Identify which cell holds the provided text, then report its (X, Y) central coordinate. 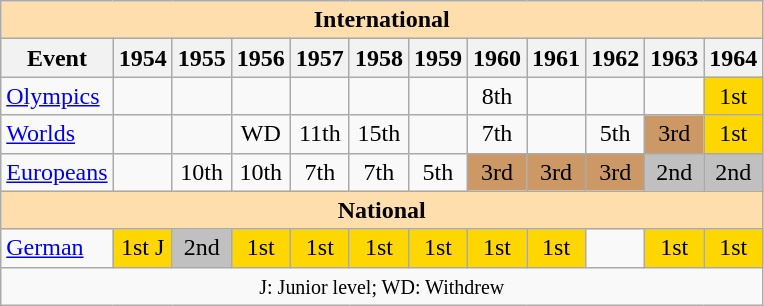
International (382, 20)
1959 (438, 58)
11th (320, 134)
15th (378, 134)
Olympics (57, 96)
German (57, 248)
1964 (734, 58)
National (382, 210)
1956 (260, 58)
8th (496, 96)
1958 (378, 58)
1955 (202, 58)
WD (260, 134)
1962 (616, 58)
1954 (142, 58)
J: Junior level; WD: Withdrew (382, 286)
1957 (320, 58)
1961 (556, 58)
Europeans (57, 172)
Event (57, 58)
1960 (496, 58)
1963 (674, 58)
Worlds (57, 134)
1st J (142, 248)
